Locate the cell with the specified text and output its [x, y] center coordinate. 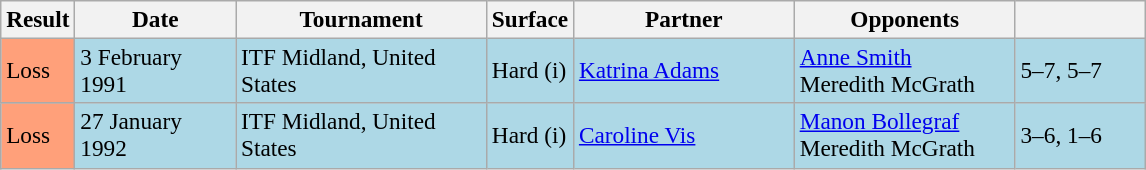
3–6, 1–6 [1080, 136]
Anne Smith Meredith McGrath [904, 70]
27 January 1992 [156, 136]
Partner [684, 19]
Surface [530, 19]
Tournament [362, 19]
Opponents [904, 19]
Caroline Vis [684, 136]
5–7, 5–7 [1080, 70]
Katrina Adams [684, 70]
Manon Bollegraf Meredith McGrath [904, 136]
3 February 1991 [156, 70]
Date [156, 19]
Result [38, 19]
